For the text-containing cell, return its midpoint in [X, Y] coordinate format. 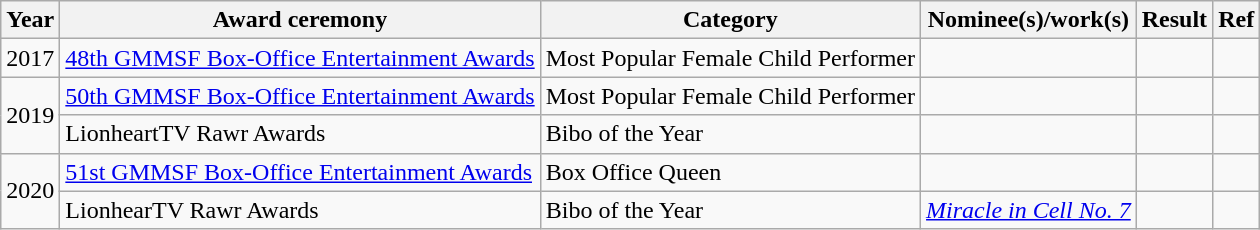
Year [30, 20]
48th GMMSF Box-Office Entertainment Awards [300, 58]
Miracle in Cell No. 7 [1029, 210]
Nominee(s)/work(s) [1029, 20]
50th GMMSF Box-Office Entertainment Awards [300, 96]
Box Office Queen [730, 172]
Result [1174, 20]
Award ceremony [300, 20]
2020 [30, 191]
2017 [30, 58]
LionheartTV Rawr Awards [300, 134]
51st GMMSF Box-Office Entertainment Awards [300, 172]
Ref [1236, 20]
2019 [30, 115]
Category [730, 20]
LionhearTV Rawr Awards [300, 210]
